Provide the [X, Y] coordinate of the cell's center where the given text is located.  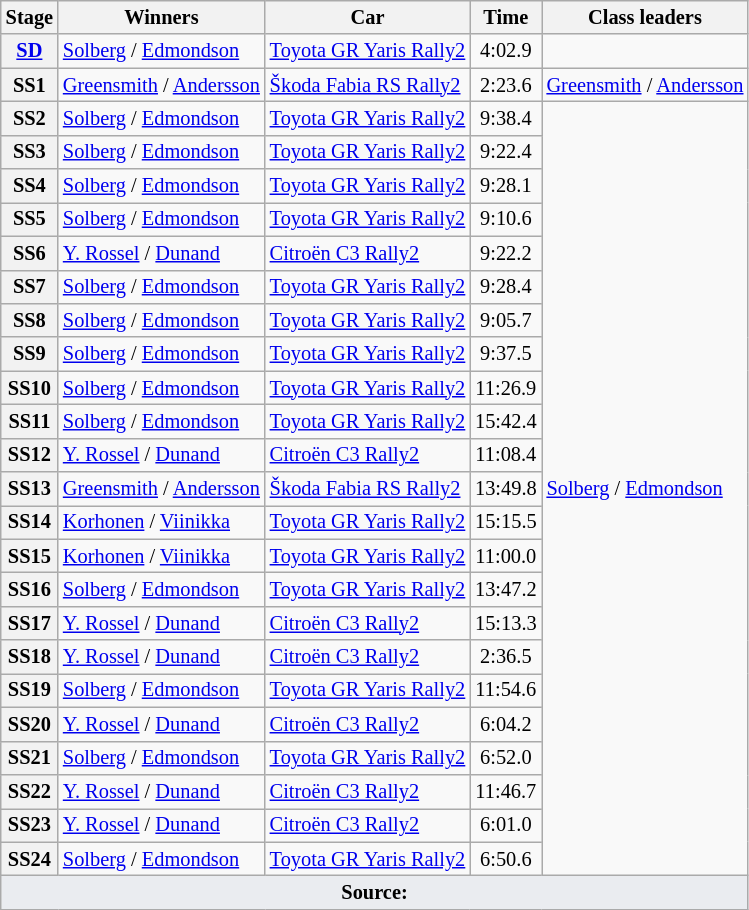
11:00.0 [506, 556]
SS10 [30, 388]
SD [30, 51]
SS5 [30, 219]
6:04.2 [506, 724]
SS6 [30, 253]
6:50.6 [506, 859]
15:42.4 [506, 421]
Source: [375, 892]
SS13 [30, 489]
13:49.8 [506, 489]
SS4 [30, 186]
2:36.5 [506, 657]
2:23.6 [506, 85]
13:47.2 [506, 589]
SS17 [30, 623]
SS11 [30, 421]
SS23 [30, 825]
Class leaders [646, 17]
SS20 [30, 724]
Stage [30, 17]
Winners [162, 17]
SS9 [30, 354]
9:28.1 [506, 186]
6:52.0 [506, 758]
SS16 [30, 589]
SS8 [30, 320]
SS7 [30, 287]
11:26.9 [506, 388]
SS15 [30, 556]
SS2 [30, 118]
Car [368, 17]
SS21 [30, 758]
11:54.6 [506, 690]
SS12 [30, 455]
11:46.7 [506, 791]
9:38.4 [506, 118]
SS19 [30, 690]
SS1 [30, 85]
9:22.4 [506, 152]
SS18 [30, 657]
11:08.4 [506, 455]
Time [506, 17]
SS24 [30, 859]
9:28.4 [506, 287]
9:05.7 [506, 320]
4:02.9 [506, 51]
15:15.5 [506, 522]
9:22.2 [506, 253]
15:13.3 [506, 623]
SS22 [30, 791]
9:10.6 [506, 219]
6:01.0 [506, 825]
9:37.5 [506, 354]
SS3 [30, 152]
SS14 [30, 522]
